Search for the cell housing the specified text and yield its (X, Y) center coordinate. 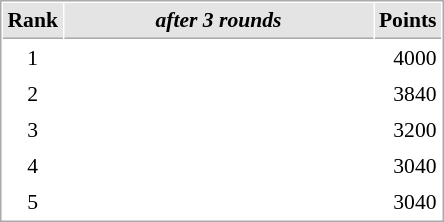
4000 (408, 57)
2 (32, 93)
3 (32, 129)
3840 (408, 93)
5 (32, 201)
Points (408, 21)
after 3 rounds (218, 21)
3200 (408, 129)
1 (32, 57)
4 (32, 165)
Rank (32, 21)
